Extract the (X, Y) coordinate from the center of the cell holding the provided text.  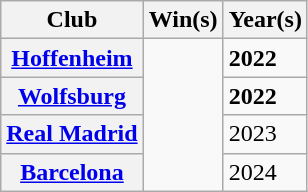
2023 (265, 134)
Barcelona (72, 172)
Wolfsburg (72, 96)
Real Madrid (72, 134)
2024 (265, 172)
Year(s) (265, 20)
Club (72, 20)
Win(s) (183, 20)
Hoffenheim (72, 58)
